Capture the cell that displays the provided text and extract its [X, Y] central coordinate. 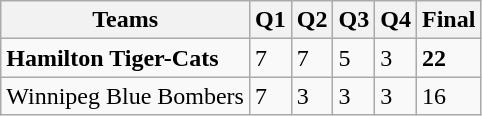
16 [448, 96]
Winnipeg Blue Bombers [126, 96]
Q3 [354, 20]
5 [354, 58]
Q2 [312, 20]
22 [448, 58]
Q4 [396, 20]
Hamilton Tiger-Cats [126, 58]
Q1 [270, 20]
Final [448, 20]
Teams [126, 20]
